Search for the cell housing the specified text and yield its (x, y) center coordinate. 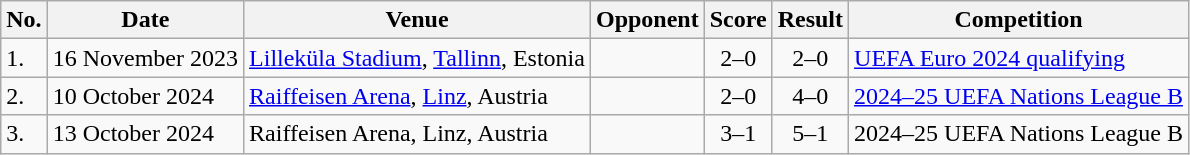
No. (24, 20)
Opponent (647, 20)
Result (810, 20)
Venue (418, 20)
UEFA Euro 2024 qualifying (1019, 58)
Lilleküla Stadium, Tallinn, Estonia (418, 58)
Score (738, 20)
3. (24, 134)
4–0 (810, 96)
10 October 2024 (145, 96)
Date (145, 20)
3–1 (738, 134)
16 November 2023 (145, 58)
2. (24, 96)
1. (24, 58)
13 October 2024 (145, 134)
5–1 (810, 134)
Competition (1019, 20)
